Locate the cell with the specified text and output its (X, Y) center coordinate. 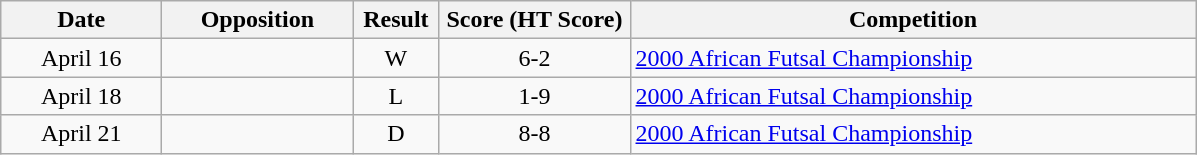
W (396, 58)
6-2 (534, 58)
April 16 (82, 58)
Opposition (258, 20)
Competition (913, 20)
Date (82, 20)
Result (396, 20)
April 18 (82, 96)
8-8 (534, 134)
D (396, 134)
1-9 (534, 96)
April 21 (82, 134)
L (396, 96)
Score (HT Score) (534, 20)
